Detect which cell encompasses the target text, then output its [X, Y] center coordinate. 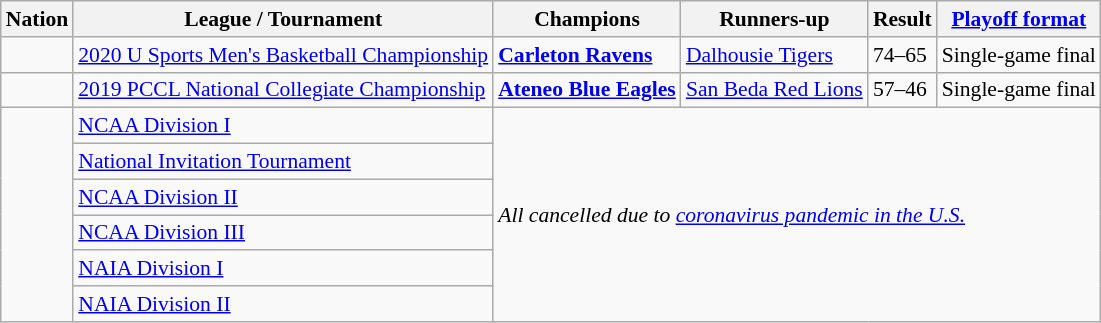
NAIA Division I [283, 269]
Runners-up [774, 19]
All cancelled due to coronavirus pandemic in the U.S. [797, 215]
NCAA Division II [283, 197]
57–46 [902, 90]
Carleton Ravens [587, 55]
Champions [587, 19]
NCAA Division III [283, 233]
San Beda Red Lions [774, 90]
Playoff format [1019, 19]
NAIA Division II [283, 304]
NCAA Division I [283, 126]
74–65 [902, 55]
2020 U Sports Men's Basketball Championship [283, 55]
National Invitation Tournament [283, 162]
Nation [37, 19]
League / Tournament [283, 19]
Ateneo Blue Eagles [587, 90]
2019 PCCL National Collegiate Championship [283, 90]
Dalhousie Tigers [774, 55]
Result [902, 19]
